Return the (x, y) coordinate for the center point of the cell that contains the specified text.  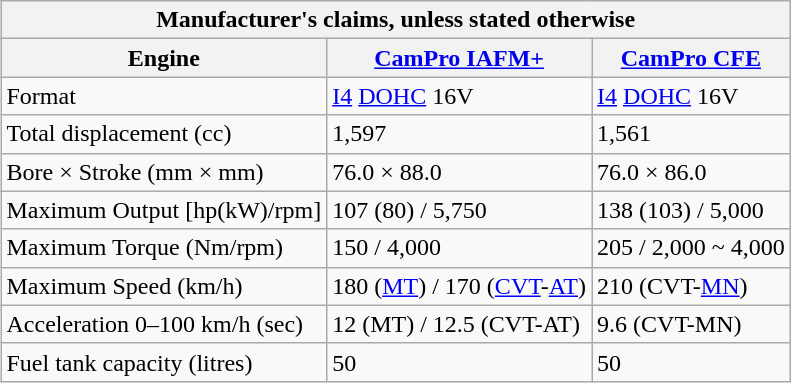
CamPro CFE (692, 58)
Total displacement (cc) (164, 134)
Manufacturer's claims, unless stated otherwise (396, 20)
Engine (164, 58)
Maximum Speed (km/h) (164, 286)
107 (80) / 5,750 (460, 210)
138 (103) / 5,000 (692, 210)
1,561 (692, 134)
CamPro IAFM+ (460, 58)
Bore × Stroke (mm × mm) (164, 172)
Fuel tank capacity (litres) (164, 362)
Format (164, 96)
150 / 4,000 (460, 248)
76.0 × 88.0 (460, 172)
Maximum Torque (Nm/rpm) (164, 248)
12 (MT) / 12.5 (CVT-AT) (460, 324)
Acceleration 0–100 km/h (sec) (164, 324)
Maximum Output [hp(kW)/rpm] (164, 210)
180 (MT) / 170 (CVT-AT) (460, 286)
9.6 (CVT-MN) (692, 324)
76.0 × 86.0 (692, 172)
210 (CVT-MN) (692, 286)
205 / 2,000 ~ 4,000 (692, 248)
1,597 (460, 134)
